Capture the cell that displays the provided text and extract its (x, y) central coordinate. 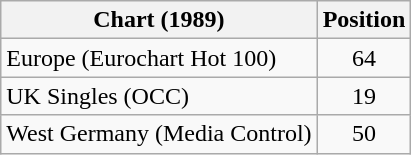
64 (364, 58)
Europe (Eurochart Hot 100) (159, 58)
50 (364, 134)
19 (364, 96)
UK Singles (OCC) (159, 96)
West Germany (Media Control) (159, 134)
Chart (1989) (159, 20)
Position (364, 20)
